Detect which cell encompasses the target text, then output its (X, Y) center coordinate. 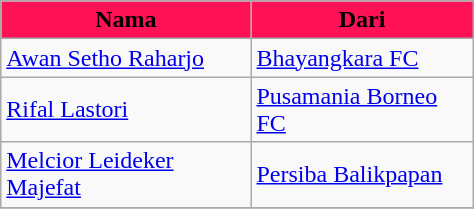
Nama (126, 20)
Awan Setho Raharjo (126, 58)
Melcior Leideker Majefat (126, 174)
Persiba Balikpapan (362, 174)
Pusamania Borneo FC (362, 110)
Rifal Lastori (126, 110)
Dari (362, 20)
Bhayangkara FC (362, 58)
